Capture the cell that displays the provided text and extract its (x, y) central coordinate. 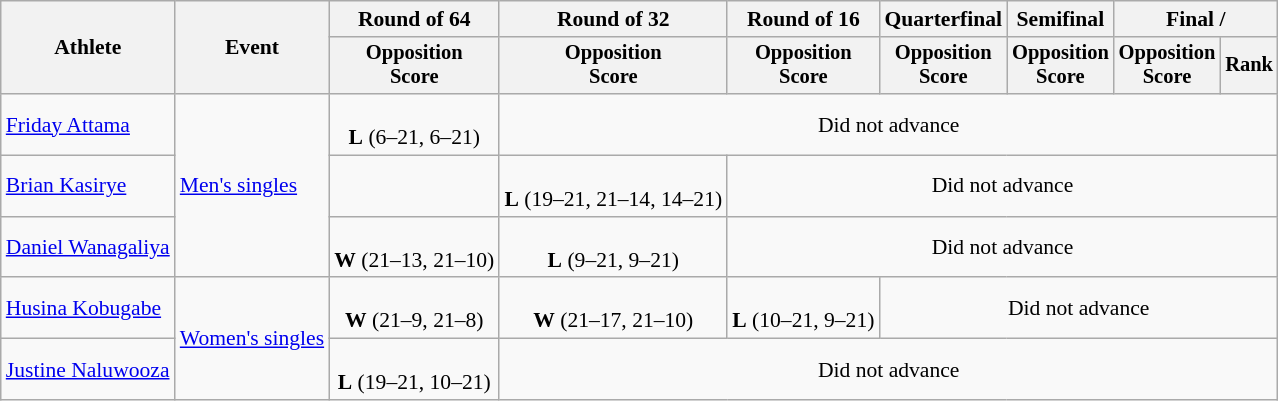
Athlete (88, 48)
Quarterfinal (943, 19)
W (21–17, 21–10) (613, 308)
Brian Kasirye (88, 186)
L (9–21, 9–21) (613, 248)
Semifinal (1060, 19)
L (10–21, 9–21) (803, 308)
Women's singles (252, 339)
Friday Attama (88, 124)
Round of 64 (414, 19)
L (6–21, 6–21) (414, 124)
Daniel Wanagaliya (88, 248)
L (19–21, 10–21) (414, 370)
Final / (1196, 19)
Rank (1249, 66)
Men's singles (252, 186)
Round of 16 (803, 19)
Husina Kobugabe (88, 308)
Justine Naluwooza (88, 370)
W (21–9, 21–8) (414, 308)
L (19–21, 21–14, 14–21) (613, 186)
W (21–13, 21–10) (414, 248)
Round of 32 (613, 19)
Event (252, 48)
